Capture the cell that displays the provided text and extract its [x, y] central coordinate. 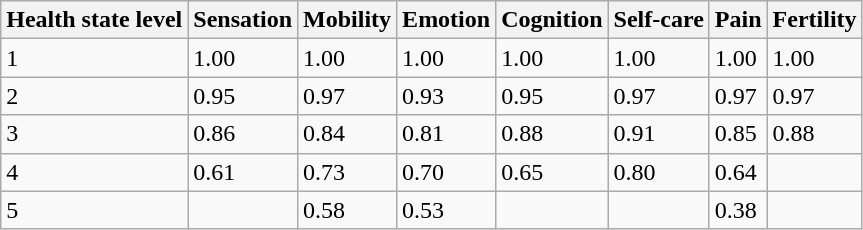
Pain [738, 20]
Mobility [348, 20]
0.84 [348, 134]
0.65 [552, 172]
0.80 [658, 172]
0.38 [738, 210]
0.70 [446, 172]
0.81 [446, 134]
0.91 [658, 134]
Self-care [658, 20]
Emotion [446, 20]
Health state level [94, 20]
Cognition [552, 20]
0.58 [348, 210]
3 [94, 134]
0.86 [243, 134]
2 [94, 96]
5 [94, 210]
0.64 [738, 172]
0.53 [446, 210]
Fertility [814, 20]
0.61 [243, 172]
0.73 [348, 172]
1 [94, 58]
0.93 [446, 96]
0.85 [738, 134]
Sensation [243, 20]
4 [94, 172]
